Find where the given text appears and provide that cell's center as (X, Y) coordinate. 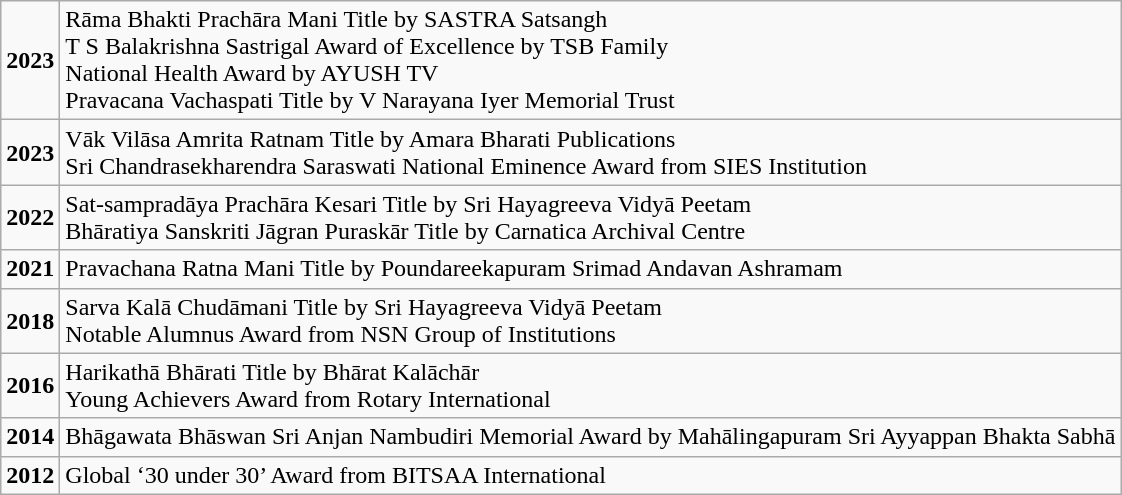
2018 (30, 320)
Vāk Vilāsa Amrita Ratnam Title by Amara Bharati PublicationsSri Chandrasekharendra Saraswati National Eminence Award from SIES Institution (590, 152)
Pravachana Ratna Mani Title by Poundareekapuram Srimad Andavan Ashramam (590, 269)
Global ‘30 under 30’ Award from BITSAA International (590, 475)
Sarva Kalā Chudāmani Title by Sri Hayagreeva Vidyā PeetamNotable Alumnus Award from NSN Group of Institutions (590, 320)
2016 (30, 386)
2021 (30, 269)
2022 (30, 218)
Harikathā Bhārati Title by Bhārat KalāchārYoung Achievers Award from Rotary International (590, 386)
Sat-sampradāya Prachāra Kesari Title by Sri Hayagreeva Vidyā PeetamBhāratiya Sanskriti Jāgran Puraskār Title by Carnatica Archival Centre (590, 218)
2014 (30, 437)
2012 (30, 475)
Bhāgawata Bhāswan Sri Anjan Nambudiri Memorial Award by Mahālingapuram Sri Ayyappan Bhakta Sabhā (590, 437)
